Extract the [X, Y] coordinate from the center of the cell holding the provided text.  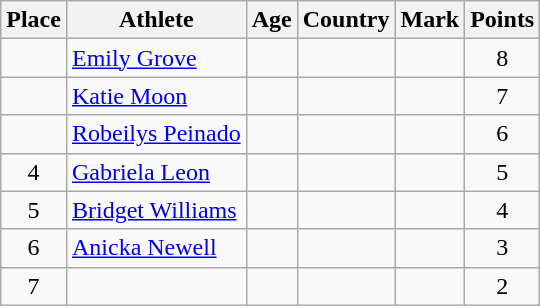
Points [502, 20]
2 [502, 286]
Gabriela Leon [156, 172]
Place [34, 20]
3 [502, 248]
Athlete [156, 20]
Mark [430, 20]
Anicka Newell [156, 248]
Bridget Williams [156, 210]
Age [272, 20]
Country [346, 20]
8 [502, 58]
Emily Grove [156, 58]
Robeilys Peinado [156, 134]
Katie Moon [156, 96]
